Provide the (X, Y) coordinate of the cell's center where the given text is located.  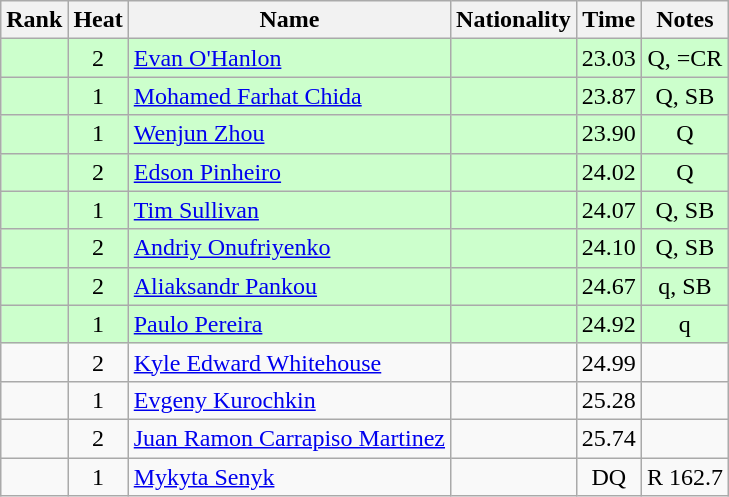
Q, =CR (684, 58)
Notes (684, 20)
Evan O'Hanlon (289, 58)
Edson Pinheiro (289, 172)
Rank (34, 20)
23.03 (608, 58)
Andriy Onufriyenko (289, 248)
23.90 (608, 134)
Kyle Edward Whitehouse (289, 362)
24.92 (608, 324)
23.87 (608, 96)
Mykyta Senyk (289, 477)
Heat (98, 20)
24.10 (608, 248)
25.28 (608, 400)
Wenjun Zhou (289, 134)
Name (289, 20)
Mohamed Farhat Chida (289, 96)
R 162.7 (684, 477)
Evgeny Kurochkin (289, 400)
25.74 (608, 438)
Paulo Pereira (289, 324)
24.67 (608, 286)
Time (608, 20)
Aliaksandr Pankou (289, 286)
24.99 (608, 362)
Nationality (514, 20)
Juan Ramon Carrapiso Martinez (289, 438)
q, SB (684, 286)
24.02 (608, 172)
24.07 (608, 210)
DQ (608, 477)
Tim Sullivan (289, 210)
q (684, 324)
